For the text-containing cell, return its midpoint in (x, y) coordinate format. 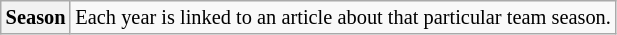
Each year is linked to an article about that particular team season. (342, 17)
Season (36, 17)
